Find where the given text appears and provide that cell's center as (X, Y) coordinate. 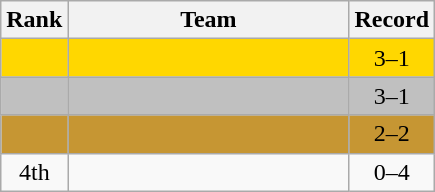
4th (34, 172)
2–2 (392, 134)
0–4 (392, 172)
Team (208, 20)
Record (392, 20)
Rank (34, 20)
